Scan for the cell matching the given text and deliver its (x, y) coordinate at center. 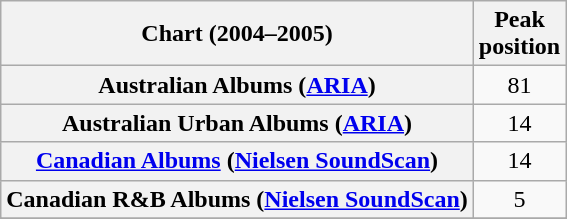
81 (519, 85)
5 (519, 199)
Canadian Albums (Nielsen SoundScan) (238, 161)
Chart (2004–2005) (238, 34)
Australian Urban Albums (ARIA) (238, 123)
Canadian R&B Albums (Nielsen SoundScan) (238, 199)
Australian Albums (ARIA) (238, 85)
Peak position (519, 34)
